Output the (x, y) coordinate of the center of the cell containing the given text.  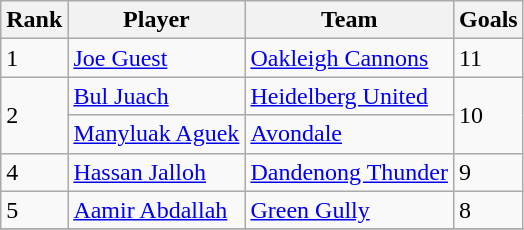
Manyluak Aguek (156, 134)
Rank (34, 20)
2 (34, 115)
Bul Juach (156, 96)
9 (488, 172)
Green Gully (350, 210)
10 (488, 115)
Team (350, 20)
1 (34, 58)
Joe Guest (156, 58)
Aamir Abdallah (156, 210)
4 (34, 172)
11 (488, 58)
Hassan Jalloh (156, 172)
Avondale (350, 134)
Dandenong Thunder (350, 172)
8 (488, 210)
Heidelberg United (350, 96)
Oakleigh Cannons (350, 58)
5 (34, 210)
Goals (488, 20)
Player (156, 20)
